For the text-containing cell, return its midpoint in (X, Y) coordinate format. 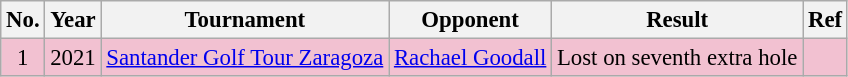
Opponent (470, 20)
No. (23, 20)
Lost on seventh extra hole (678, 58)
Ref (826, 20)
Year (73, 20)
Rachael Goodall (470, 58)
Result (678, 20)
Santander Golf Tour Zaragoza (245, 58)
1 (23, 58)
Tournament (245, 20)
2021 (73, 58)
